Capture the cell that displays the provided text and extract its [x, y] central coordinate. 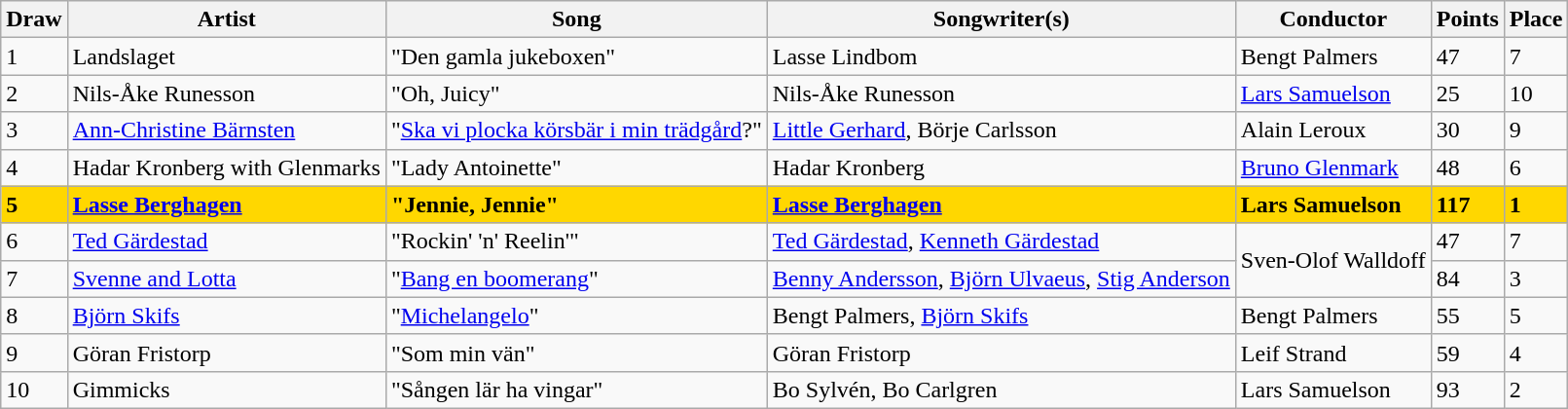
Svenne and Lotta [226, 279]
Artist [226, 19]
"Sången lär ha vingar" [576, 390]
Bruno Glenmark [1333, 167]
84 [1468, 279]
"Lady Antoinette" [576, 167]
Little Gerhard, Börje Carlsson [1001, 130]
"Den gamla jukeboxen" [576, 56]
48 [1468, 167]
Leif Strand [1333, 353]
8 [34, 316]
Alain Leroux [1333, 130]
Hadar Kronberg with Glenmarks [226, 167]
"Ska vi plocka körsbär i min trädgård?" [576, 130]
Conductor [1333, 19]
Lasse Lindbom [1001, 56]
"Bang en boomerang" [576, 279]
Sven-Olof Walldoff [1333, 260]
"Rockin' 'n' Reelin'" [576, 242]
"Jennie, Jennie" [576, 204]
Draw [34, 19]
Gimmicks [226, 390]
Hadar Kronberg [1001, 167]
Ted Gärdestad, Kenneth Gärdestad [1001, 242]
25 [1468, 93]
Place [1536, 19]
93 [1468, 390]
Ted Gärdestad [226, 242]
Song [576, 19]
Landslaget [226, 56]
Bengt Palmers, Björn Skifs [1001, 316]
55 [1468, 316]
30 [1468, 130]
117 [1468, 204]
Ann-Christine Bärnsten [226, 130]
Björn Skifs [226, 316]
Bo Sylvén, Bo Carlgren [1001, 390]
Points [1468, 19]
"Michelangelo" [576, 316]
"Oh, Juicy" [576, 93]
"Som min vän" [576, 353]
Benny Andersson, Björn Ulvaeus, Stig Anderson [1001, 279]
59 [1468, 353]
Songwriter(s) [1001, 19]
